Find where the given text appears and provide that cell's center as [x, y] coordinate. 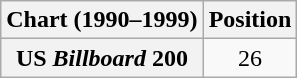
Position [250, 20]
Chart (1990–1999) [102, 20]
26 [250, 58]
US Billboard 200 [102, 58]
